From the cell containing the given text, extract its center point as [x, y] coordinate. 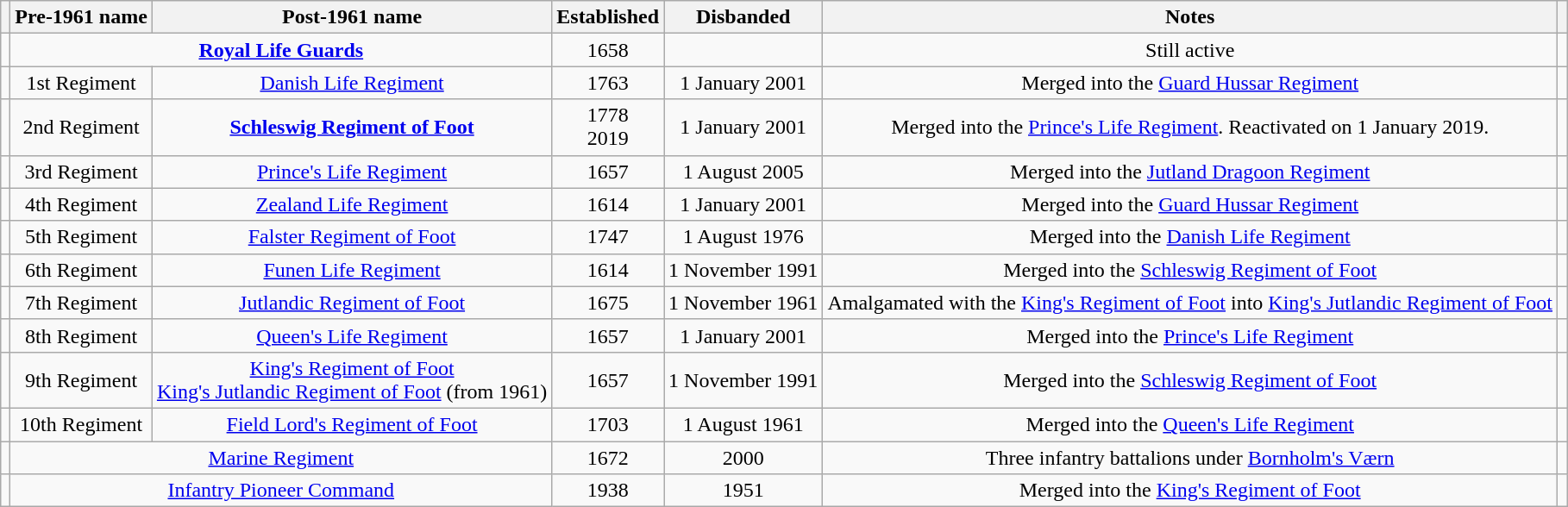
Field Lord's Regiment of Foot [352, 424]
Falster Regiment of Foot [352, 237]
2000 [743, 458]
2nd Regiment [81, 128]
Disbanded [743, 17]
1938 [608, 491]
9th Regiment [81, 379]
Merged into the Prince's Life Regiment [1190, 335]
5th Regiment [81, 237]
Merged into the Queen's Life Regiment [1190, 424]
Queen's Life Regiment [352, 335]
17782019 [608, 128]
1747 [608, 237]
6th Regiment [81, 270]
1675 [608, 303]
1 August 1976 [743, 237]
1 August 1961 [743, 424]
10th Regiment [81, 424]
Prince's Life Regiment [352, 172]
1 August 2005 [743, 172]
Merged into the Prince's Life Regiment. Reactivated on 1 January 2019. [1190, 128]
1763 [608, 83]
Merged into the Jutland Dragoon Regiment [1190, 172]
1658 [608, 50]
Jutlandic Regiment of Foot [352, 303]
Merged into the Danish Life Regiment [1190, 237]
Funen Life Regiment [352, 270]
Marine Regiment [281, 458]
Amalgamated with the King's Regiment of Foot into King's Jutlandic Regiment of Foot [1190, 303]
Established [608, 17]
Zealand Life Regiment [352, 204]
Danish Life Regiment [352, 83]
King's Regiment of FootKing's Jutlandic Regiment of Foot (from 1961) [352, 379]
4th Regiment [81, 204]
1951 [743, 491]
1703 [608, 424]
7th Regiment [81, 303]
3rd Regiment [81, 172]
Merged into the King's Regiment of Foot [1190, 491]
1672 [608, 458]
Notes [1190, 17]
Post-1961 name [352, 17]
1 November 1961 [743, 303]
Schleswig Regiment of Foot [352, 128]
8th Regiment [81, 335]
Still active [1190, 50]
Three infantry battalions under Bornholm's Værn [1190, 458]
Pre-1961 name [81, 17]
1st Regiment [81, 83]
Royal Life Guards [281, 50]
Infantry Pioneer Command [281, 491]
